Extract the [x, y] coordinate from the center of the cell holding the provided text.  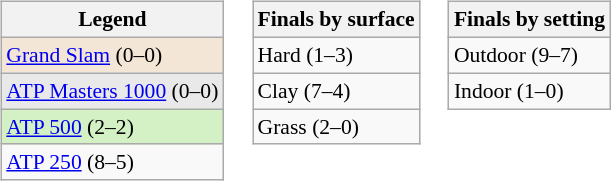
Grass (2–0) [336, 127]
ATP 500 (2–2) [112, 127]
Grand Slam (0–0) [112, 55]
Outdoor (9–7) [530, 55]
Indoor (1–0) [530, 91]
Legend [112, 20]
ATP Masters 1000 (0–0) [112, 91]
ATP 250 (8–5) [112, 162]
Finals by surface [336, 20]
Clay (7–4) [336, 91]
Hard (1–3) [336, 55]
Finals by setting [530, 20]
